Return the [X, Y] coordinate for the center point of the cell that contains the specified text.  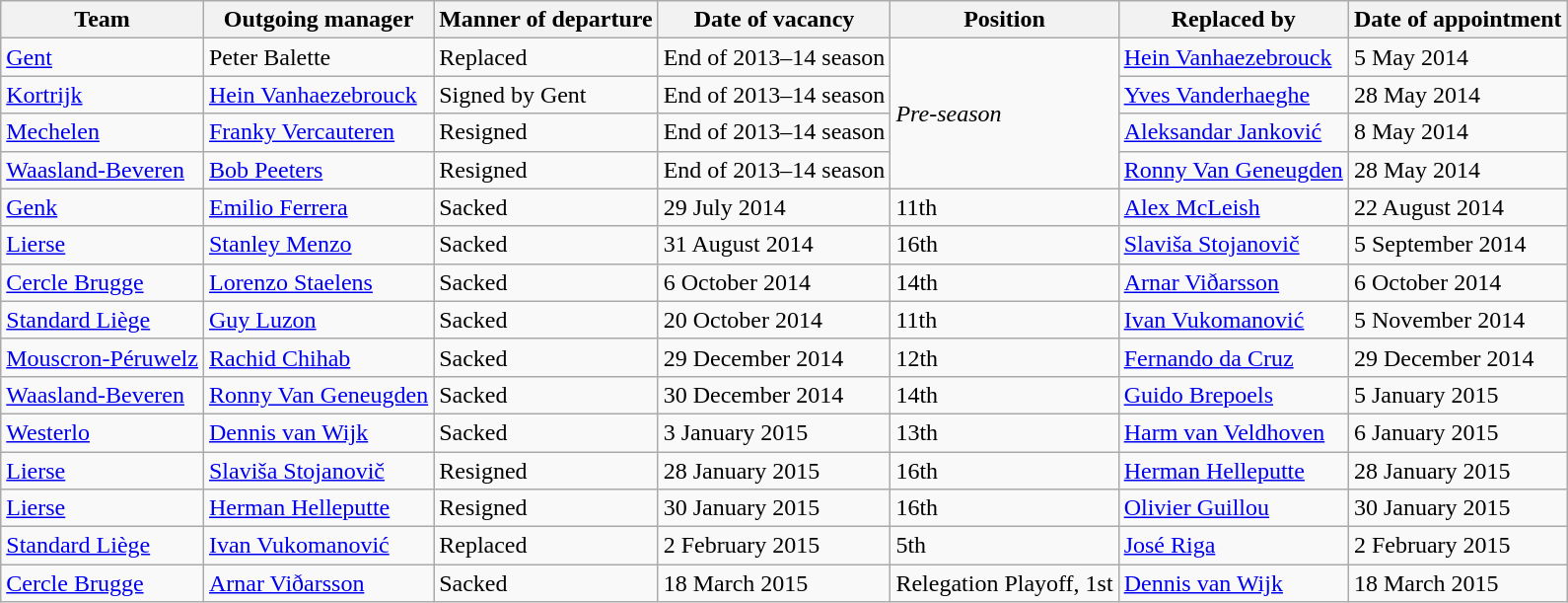
Pre-season [1004, 113]
Westerlo [103, 432]
31 August 2014 [774, 245]
Kortrijk [103, 95]
Bob Peeters [318, 170]
22 August 2014 [1458, 207]
Genk [103, 207]
12th [1004, 357]
Alex McLeish [1233, 207]
Guy Luzon [318, 320]
Olivier Guillou [1233, 508]
Mouscron-Péruwelz [103, 357]
5 May 2014 [1458, 57]
5 January 2015 [1458, 395]
5 September 2014 [1458, 245]
Signed by Gent [546, 95]
Manner of departure [546, 20]
Replaced by [1233, 20]
Rachid Chihab [318, 357]
Team [103, 20]
6 January 2015 [1458, 432]
3 January 2015 [774, 432]
Stanley Menzo [318, 245]
Yves Vanderhaeghe [1233, 95]
Position [1004, 20]
5 November 2014 [1458, 320]
José Riga [1233, 546]
8 May 2014 [1458, 132]
Harm van Veldhoven [1233, 432]
Peter Balette [318, 57]
Emilio Ferrera [318, 207]
Franky Vercauteren [318, 132]
Date of appointment [1458, 20]
Gent [103, 57]
Relegation Playoff, 1st [1004, 583]
Outgoing manager [318, 20]
Aleksandar Janković [1233, 132]
Fernando da Cruz [1233, 357]
29 July 2014 [774, 207]
30 December 2014 [774, 395]
5th [1004, 546]
Guido Brepoels [1233, 395]
Lorenzo Staelens [318, 282]
Date of vacancy [774, 20]
20 October 2014 [774, 320]
Mechelen [103, 132]
13th [1004, 432]
